From the cell containing the given text, extract its center point as (x, y) coordinate. 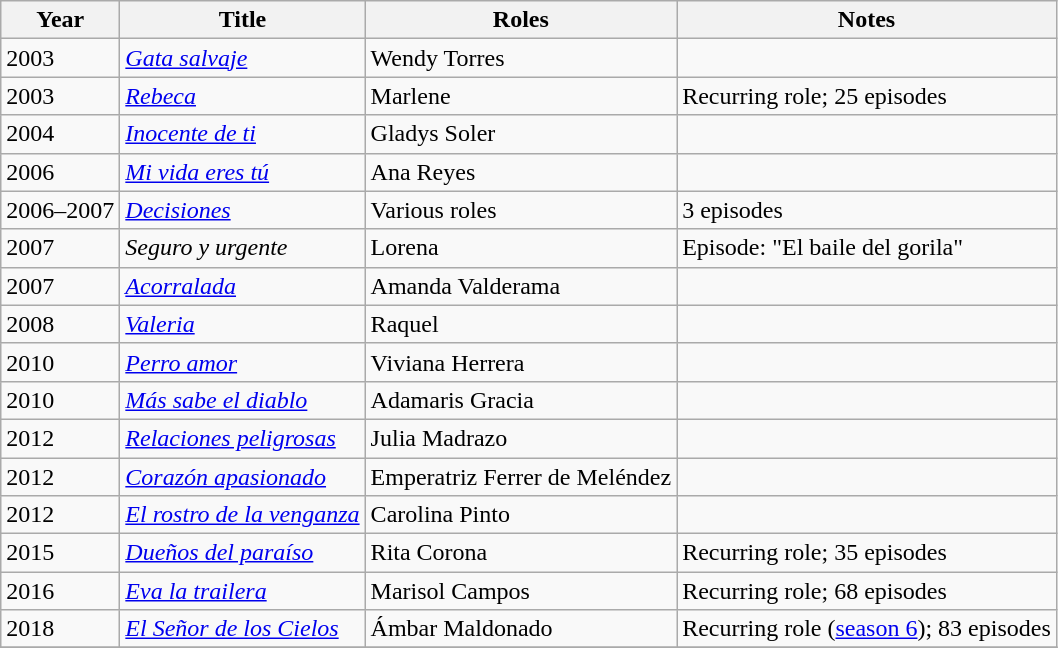
2006–2007 (60, 210)
Dueños del paraíso (242, 553)
El rostro de la venganza (242, 515)
2016 (60, 591)
Episode: "El baile del gorila" (867, 248)
Roles (521, 20)
2006 (60, 172)
Mi vida eres tú (242, 172)
Ámbar Maldonado (521, 629)
Eva la trailera (242, 591)
3 episodes (867, 210)
Más sabe el diablo (242, 400)
Rita Corona (521, 553)
Adamaris Gracia (521, 400)
Perro amor (242, 362)
Gata salvaje (242, 58)
Acorralada (242, 286)
2008 (60, 324)
Viviana Herrera (521, 362)
Gladys Soler (521, 134)
Recurring role; 35 episodes (867, 553)
Rebeca (242, 96)
Marisol Campos (521, 591)
Year (60, 20)
Wendy Torres (521, 58)
Inocente de ti (242, 134)
Notes (867, 20)
Ana Reyes (521, 172)
2015 (60, 553)
Recurring role; 25 episodes (867, 96)
El Señor de los Cielos (242, 629)
Corazón apasionado (242, 477)
Carolina Pinto (521, 515)
Marlene (521, 96)
Amanda Valderama (521, 286)
Relaciones peligrosas (242, 438)
Decisiones (242, 210)
Title (242, 20)
2004 (60, 134)
Various roles (521, 210)
Emperatriz Ferrer de Meléndez (521, 477)
Recurring role (season 6); 83 episodes (867, 629)
Julia Madrazo (521, 438)
Lorena (521, 248)
Recurring role; 68 episodes (867, 591)
Valeria (242, 324)
2018 (60, 629)
Raquel (521, 324)
Seguro y urgente (242, 248)
